Provide the [x, y] coordinate of the cell's center where the given text is located.  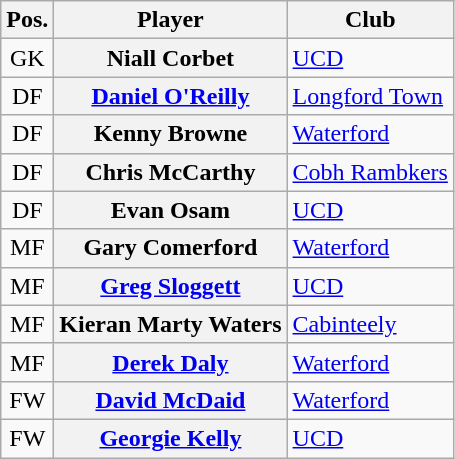
Greg Sloggett [170, 286]
Club [370, 20]
Niall Corbet [170, 58]
Player [170, 20]
Georgie Kelly [170, 438]
Kieran Marty Waters [170, 324]
Cobh Rambkers [370, 172]
GK [28, 58]
Longford Town [370, 96]
Derek Daly [170, 362]
Daniel O'Reilly [170, 96]
Kenny Browne [170, 134]
Pos. [28, 20]
Gary Comerford [170, 248]
David McDaid [170, 400]
Cabinteely [370, 324]
Chris McCarthy [170, 172]
Evan Osam [170, 210]
